Output the [x, y] coordinate of the center of the cell containing the given text.  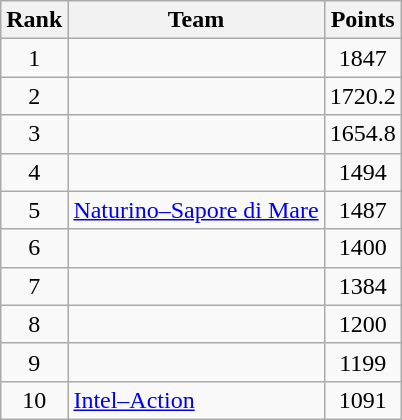
3 [34, 134]
1091 [362, 400]
9 [34, 362]
1847 [362, 58]
1200 [362, 324]
Naturino–Sapore di Mare [196, 210]
2 [34, 96]
Team [196, 20]
1720.2 [362, 96]
1494 [362, 172]
Rank [34, 20]
Points [362, 20]
1384 [362, 286]
1654.8 [362, 134]
Intel–Action [196, 400]
1487 [362, 210]
1400 [362, 248]
10 [34, 400]
8 [34, 324]
4 [34, 172]
7 [34, 286]
5 [34, 210]
1199 [362, 362]
1 [34, 58]
6 [34, 248]
